Locate the cell with the specified text and output its [x, y] center coordinate. 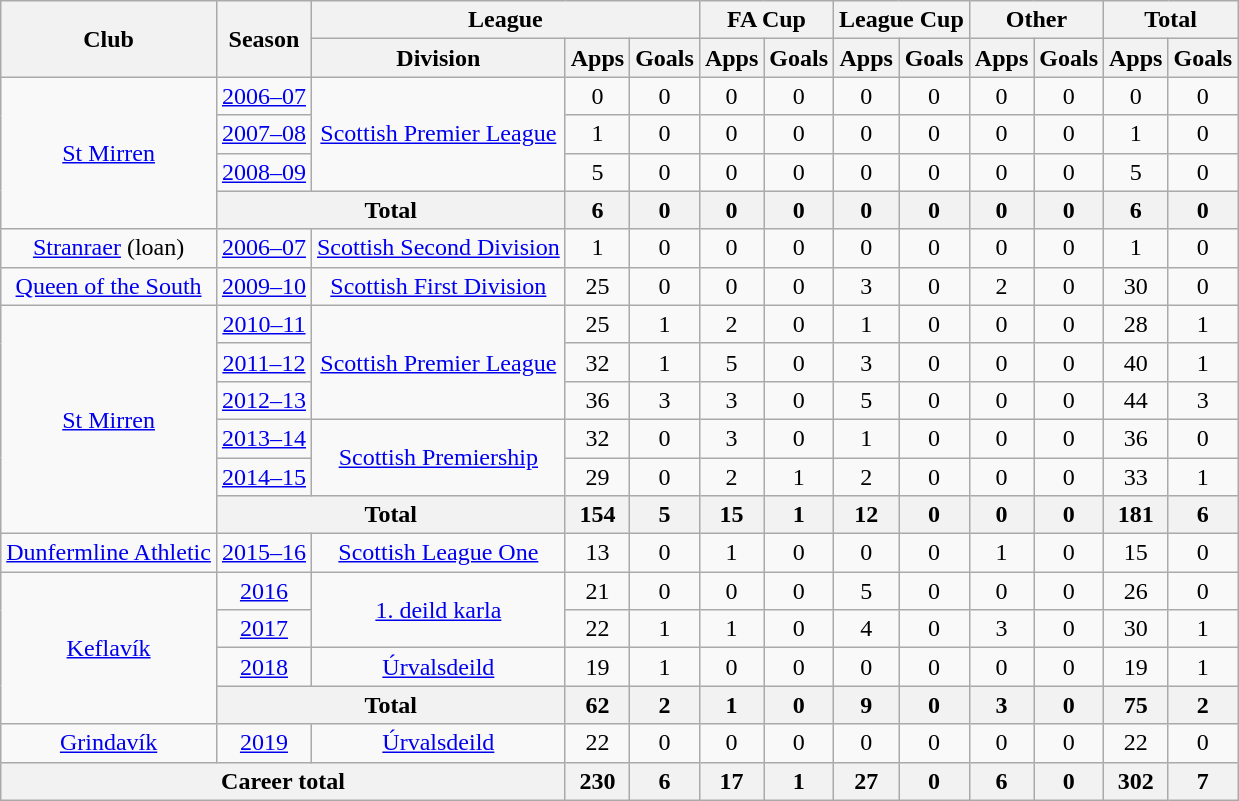
2016 [264, 591]
2018 [264, 667]
181 [1136, 515]
62 [597, 705]
7 [1203, 781]
FA Cup [766, 20]
2014–15 [264, 477]
230 [597, 781]
17 [731, 781]
Grindavík [109, 743]
2008–09 [264, 172]
Scottish First Division [438, 286]
2009–10 [264, 286]
Other [1036, 20]
1. deild karla [438, 610]
302 [1136, 781]
2017 [264, 629]
2019 [264, 743]
154 [597, 515]
28 [1136, 324]
Season [264, 39]
Keflavík [109, 648]
26 [1136, 591]
2010–11 [264, 324]
9 [866, 705]
League Cup [902, 20]
33 [1136, 477]
Division [438, 58]
League [505, 20]
27 [866, 781]
4 [866, 629]
2012–13 [264, 400]
Scottish Second Division [438, 248]
13 [597, 553]
21 [597, 591]
40 [1136, 362]
Career total [283, 781]
44 [1136, 400]
Scottish Premiership [438, 457]
Dunfermline Athletic [109, 553]
Club [109, 39]
2007–08 [264, 134]
Queen of the South [109, 286]
29 [597, 477]
75 [1136, 705]
2013–14 [264, 438]
Stranraer (loan) [109, 248]
Scottish League One [438, 553]
2015–16 [264, 553]
12 [866, 515]
2011–12 [264, 362]
